Find where the given text appears and provide that cell's center as (x, y) coordinate. 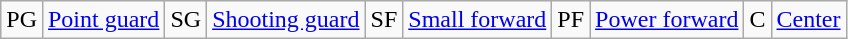
Shooting guard (286, 20)
Point guard (103, 20)
PG (22, 20)
C (758, 20)
PF (571, 20)
Center (808, 20)
SG (186, 20)
Small forward (478, 20)
Power forward (667, 20)
SF (384, 20)
